Return [X, Y] of the center of cell containing provided text 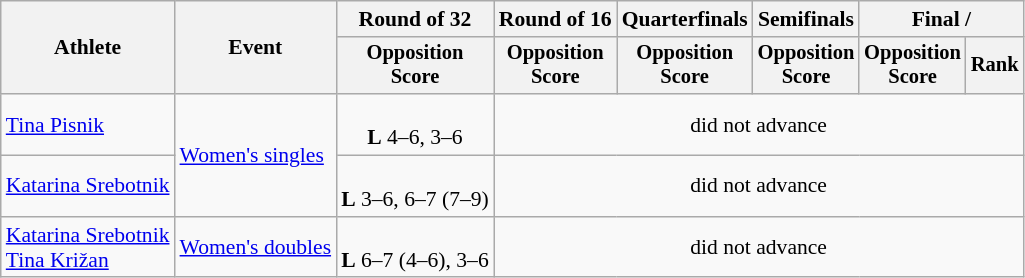
Event [256, 48]
Round of 32 [415, 19]
Round of 16 [556, 19]
Tina Pisnik [88, 124]
Katarina SrebotnikTina Križan [88, 248]
L 3–6, 6–7 (7–9) [415, 186]
L 6–7 (4–6), 3–6 [415, 248]
Katarina Srebotnik [88, 186]
Final / [941, 19]
L 4–6, 3–6 [415, 124]
Athlete [88, 48]
Women's doubles [256, 248]
Rank [995, 66]
Semifinals [806, 19]
Women's singles [256, 155]
Quarterfinals [685, 19]
